For the text-containing cell, return its midpoint in [x, y] coordinate format. 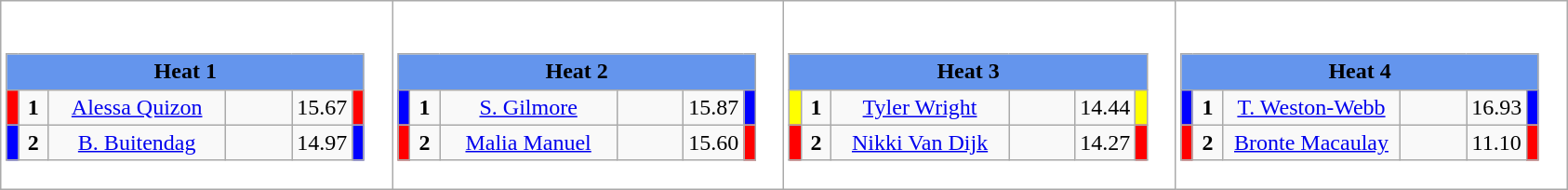
Heat 1 [185, 72]
Heat 2 [577, 72]
Heat 3 1 Tyler Wright 14.44 2 Nikki Van Dijk 14.27 [980, 95]
14.97 [322, 142]
Malia Manuel [528, 142]
Heat 4 [1360, 72]
Heat 3 [968, 72]
Bronte Macaulay [1311, 142]
Nikki Van Dijk [921, 142]
14.44 [1105, 107]
B. Buitendag [138, 142]
Heat 2 1 S. Gilmore 15.87 2 Malia Manuel 15.60 [588, 95]
11.10 [1497, 142]
S. Gilmore [528, 107]
15.87 [714, 107]
Alessa Quizon [138, 107]
15.60 [714, 142]
Heat 4 1 T. Weston-Webb 16.93 2 Bronte Macaulay 11.10 [1371, 95]
16.93 [1497, 107]
Tyler Wright [921, 107]
15.67 [322, 107]
14.27 [1105, 142]
T. Weston-Webb [1311, 107]
Heat 1 1 Alessa Quizon 15.67 2 B. Buitendag 14.97 [197, 95]
